Pinpoint the cell where the given text exists, returning its [X, Y] midpoint coordinate. 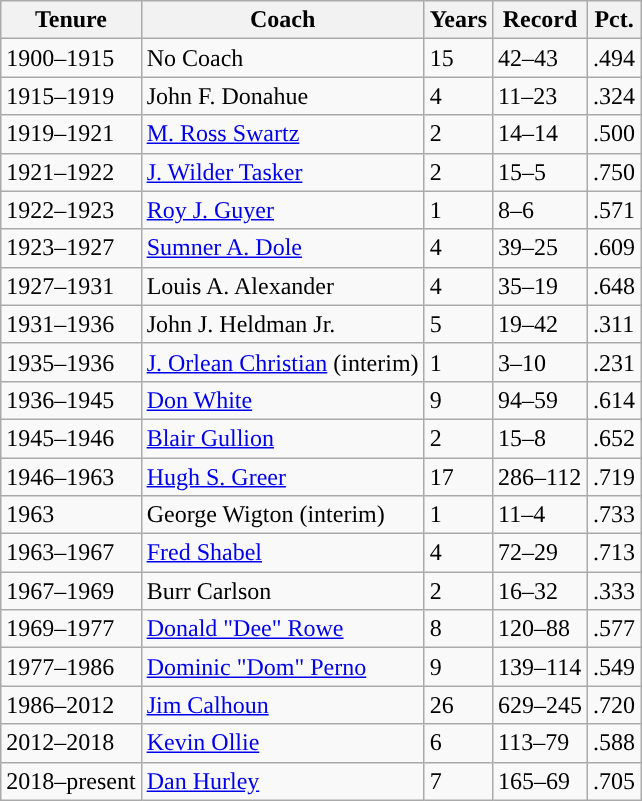
.614 [614, 400]
George Wigton (interim) [282, 515]
Sumner A. Dole [282, 248]
1900–1915 [71, 58]
John F. Donahue [282, 96]
1931–1936 [71, 324]
1963 [71, 515]
Dominic "Dom" Perno [282, 667]
Dan Hurley [282, 781]
8–6 [540, 210]
629–245 [540, 705]
Hugh S. Greer [282, 477]
11–4 [540, 515]
.720 [614, 705]
Pct. [614, 20]
Tenure [71, 20]
2012–2018 [71, 743]
Donald "Dee" Rowe [282, 629]
.733 [614, 515]
1963–1967 [71, 553]
M. Ross Swartz [282, 134]
.549 [614, 667]
139–114 [540, 667]
1936–1945 [71, 400]
7 [458, 781]
J. Orlean Christian (interim) [282, 362]
.333 [614, 591]
.494 [614, 58]
94–59 [540, 400]
1921–1922 [71, 172]
Kevin Ollie [282, 743]
1923–1927 [71, 248]
26 [458, 705]
35–19 [540, 286]
Roy J. Guyer [282, 210]
113–79 [540, 743]
15–5 [540, 172]
Years [458, 20]
1946–1963 [71, 477]
8 [458, 629]
.750 [614, 172]
17 [458, 477]
.648 [614, 286]
John J. Heldman Jr. [282, 324]
1922–1923 [71, 210]
Fred Shabel [282, 553]
.500 [614, 134]
1977–1986 [71, 667]
39–25 [540, 248]
1915–1919 [71, 96]
.705 [614, 781]
11–23 [540, 96]
19–42 [540, 324]
No Coach [282, 58]
Coach [282, 20]
16–32 [540, 591]
Louis A. Alexander [282, 286]
6 [458, 743]
J. Wilder Tasker [282, 172]
1927–1931 [71, 286]
165–69 [540, 781]
2018–present [71, 781]
5 [458, 324]
1986–2012 [71, 705]
1919–1921 [71, 134]
.713 [614, 553]
1969–1977 [71, 629]
Blair Gullion [282, 438]
Jim Calhoun [282, 705]
3–10 [540, 362]
.324 [614, 96]
.311 [614, 324]
.719 [614, 477]
42–43 [540, 58]
.577 [614, 629]
1945–1946 [71, 438]
1967–1969 [71, 591]
120–88 [540, 629]
15–8 [540, 438]
14–14 [540, 134]
286–112 [540, 477]
Record [540, 20]
.588 [614, 743]
.571 [614, 210]
1935–1936 [71, 362]
Don White [282, 400]
15 [458, 58]
.231 [614, 362]
72–29 [540, 553]
.652 [614, 438]
Burr Carlson [282, 591]
.609 [614, 248]
